Find where the given text appears and provide that cell's center as [x, y] coordinate. 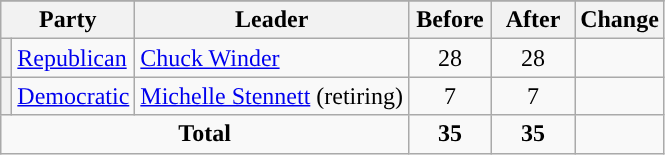
Leader [272, 20]
Before [450, 20]
Party [68, 20]
Democratic [74, 96]
Total [205, 134]
Republican [74, 58]
Michelle Stennett (retiring) [272, 96]
Change [620, 20]
After [534, 20]
Chuck Winder [272, 58]
